Pinpoint the cell where the given text exists, returning its [X, Y] midpoint coordinate. 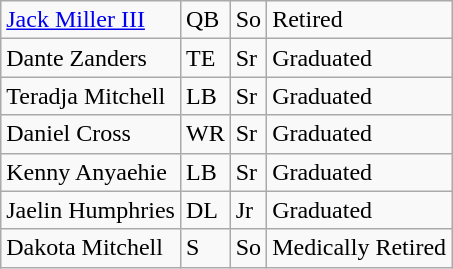
Teradja Mitchell [91, 96]
QB [205, 20]
Retired [360, 20]
S [205, 248]
Daniel Cross [91, 134]
Jaelin Humphries [91, 210]
Dante Zanders [91, 58]
Medically Retired [360, 248]
WR [205, 134]
DL [205, 210]
Dakota Mitchell [91, 248]
Jack Miller III [91, 20]
TE [205, 58]
Jr [248, 210]
Kenny Anyaehie [91, 172]
